Identify which cell holds the provided text, then report its (x, y) central coordinate. 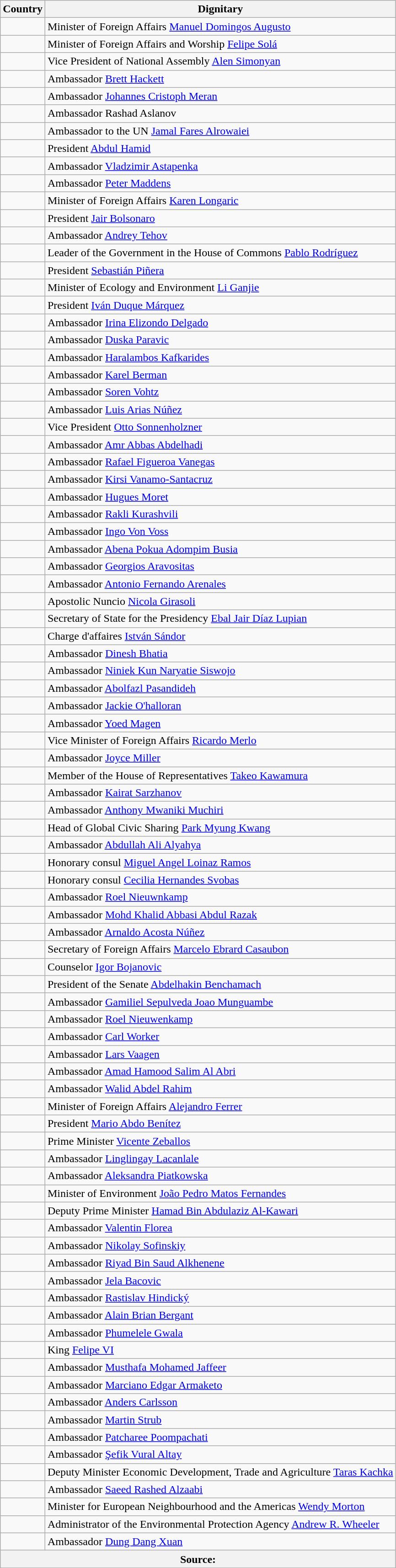
Minister of Foreign Affairs and Worship Felipe Solá (220, 44)
Ambassador Dinesh Bhatia (220, 653)
Ambassador Anthony Mwaniki Muchiri (220, 810)
President Jair Bolsonaro (220, 218)
Ambassador Jela Bacovic (220, 1280)
President Abdul Hamid (220, 148)
Member of the House of Representatives Takeo Kawamura (220, 776)
Ambassador Lars Vaagen (220, 1054)
Minister for European Neighbourhood and the Americas Wendy Morton (220, 1507)
Ambassador Nikolay Sofinskiy (220, 1245)
Ambassador Carl Worker (220, 1036)
Ambassador Ingo Von Voss (220, 532)
Ambassador Dung Dang Xuan (220, 1541)
Ambassador Irina Elizondo Delgado (220, 323)
Ambassador Haralambos Kafkarides (220, 357)
Ambassador Marciano Edgar Armaketo (220, 1385)
Ambassador Peter Maddens (220, 183)
Prime Minister Vicente Zeballos (220, 1141)
Ambassador Abena Pokua Adompim Busia (220, 549)
Minister of Foreign Affairs Karen Longaric (220, 200)
Ambassador Arnaldo Acosta Núñez (220, 932)
Ambassador Riyad Bin Saud Alkhenene (220, 1263)
Counselor Igor Bojanovic (220, 967)
Minister of Ecology and Environment Li Ganjie (220, 288)
Ambassador Valentin Florea (220, 1228)
Ambassador Gamiliel Sepulveda Joao Munguambe (220, 1002)
Ambassador Rashad Aslanov (220, 113)
Ambassador Saeed Rashed Alzaabi (220, 1489)
Ambassador Yoed Magen (220, 723)
Ambassador Mohd Khalid Abbasi Abdul Razak (220, 915)
Ambassador Niniek Kun Naryatie Siswojo (220, 671)
Administrator of the Environmental Protection Agency Andrew R. Wheeler (220, 1524)
Ambassador Soren Vohtz (220, 392)
Secretary of Foreign Affairs Marcelo Ebrard Casaubon (220, 949)
Ambassador Aleksandra Piatkowska (220, 1176)
Ambassador Brett Hackett (220, 79)
Ambassador Musthafa Mohamed Jaffeer (220, 1368)
Ambassador Vladzimir Astapenka (220, 166)
Head of Global Civic Sharing Park Myung Kwang (220, 828)
Deputy Minister Economic Development, Trade and Agriculture Taras Kachka (220, 1472)
Ambassador Martin Strub (220, 1420)
Apostolic Nuncio Nicola Girasoli (220, 601)
Vice President of National Assembly Alen Simonyan (220, 61)
Vice Minister of Foreign Affairs Ricardo Merlo (220, 740)
Honorary consul Cecilia Hernandes Svobas (220, 880)
Ambassador Alain Brian Bergant (220, 1315)
Ambassador Jackie O'halloran (220, 706)
Ambassador Rakli Kurashvili (220, 514)
Ambassador Şefik Vural Altay (220, 1455)
Ambassador Amad Hamood Salim Al Abri (220, 1072)
Leader of the Government in the House of Commons Pablo Rodríguez (220, 253)
Ambassador Antonio Fernando Arenales (220, 584)
Ambassador Phumelele Gwala (220, 1333)
Minister of Foreign Affairs Alejandro Ferrer (220, 1106)
Ambassador Amr Abbas Abdelhadi (220, 444)
Ambassador Luis Arias Núñez (220, 410)
Ambassador Roel Nieuwnkamp (220, 897)
Dignitary (220, 9)
Ambassador Duska Paravic (220, 340)
Ambassador Andrey Tehov (220, 236)
President Sebastián Piñera (220, 270)
Minister of Foreign Affairs Manuel Domingos Augusto (220, 27)
Ambassador Patcharee Poompachati (220, 1437)
Ambassador Abdullah Ali Alyahya (220, 845)
Minister of Environment João Pedro Matos Fernandes (220, 1193)
Ambassador Walid Abdel Rahim (220, 1089)
Source: (198, 1559)
President Iván Duque Márquez (220, 305)
Ambassador Kirsi Vanamo-Santacruz (220, 479)
Ambassador Anders Carlsson (220, 1402)
Country (23, 9)
Ambassador Roel Nieuwenkamp (220, 1019)
Ambassador Kairat Sarzhanov (220, 793)
President Mario Abdo Benítez (220, 1124)
Deputy Prime Minister Hamad Bin Abdulaziz Al-Kawari (220, 1211)
Honorary consul Miguel Angel Loinaz Ramos (220, 862)
Ambassador Hugues Moret (220, 496)
Ambassador Rafael Figueroa Vanegas (220, 462)
Ambassador Johannes Cristoph Meran (220, 96)
Charge d'affaires István Sándor (220, 636)
King Felipe VI (220, 1350)
Ambassador Georgios Aravositas (220, 566)
Ambassador to the UN Jamal Fares Alrowaiei (220, 131)
Vice President Otto Sonnenholzner (220, 427)
Ambassador Joyce Miller (220, 758)
Secretary of State for the Presidency Ebal Jair Díaz Lupian (220, 619)
Ambassador Linglingay Lacanlale (220, 1158)
Ambassador Rastislav Hindický (220, 1298)
President of the Senate Abdelhakin Benchamach (220, 984)
Ambassador Karel Berman (220, 375)
Ambassador Abolfazl Pasandideh (220, 688)
